Locate the cell with the specified text and output its (x, y) center coordinate. 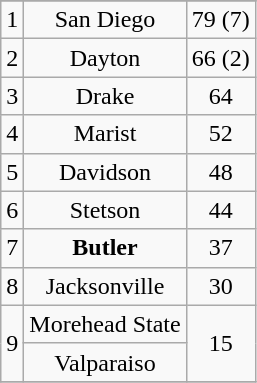
1 (12, 20)
Butler (105, 248)
44 (220, 210)
7 (12, 248)
2 (12, 58)
8 (12, 286)
52 (220, 134)
15 (220, 343)
79 (7) (220, 20)
64 (220, 96)
Davidson (105, 172)
Valparaiso (105, 362)
Dayton (105, 58)
Stetson (105, 210)
Jacksonville (105, 286)
66 (2) (220, 58)
Marist (105, 134)
37 (220, 248)
5 (12, 172)
San Diego (105, 20)
48 (220, 172)
30 (220, 286)
4 (12, 134)
6 (12, 210)
9 (12, 343)
Morehead State (105, 324)
Drake (105, 96)
3 (12, 96)
